Output the (x, y) coordinate of the center of the cell containing the given text.  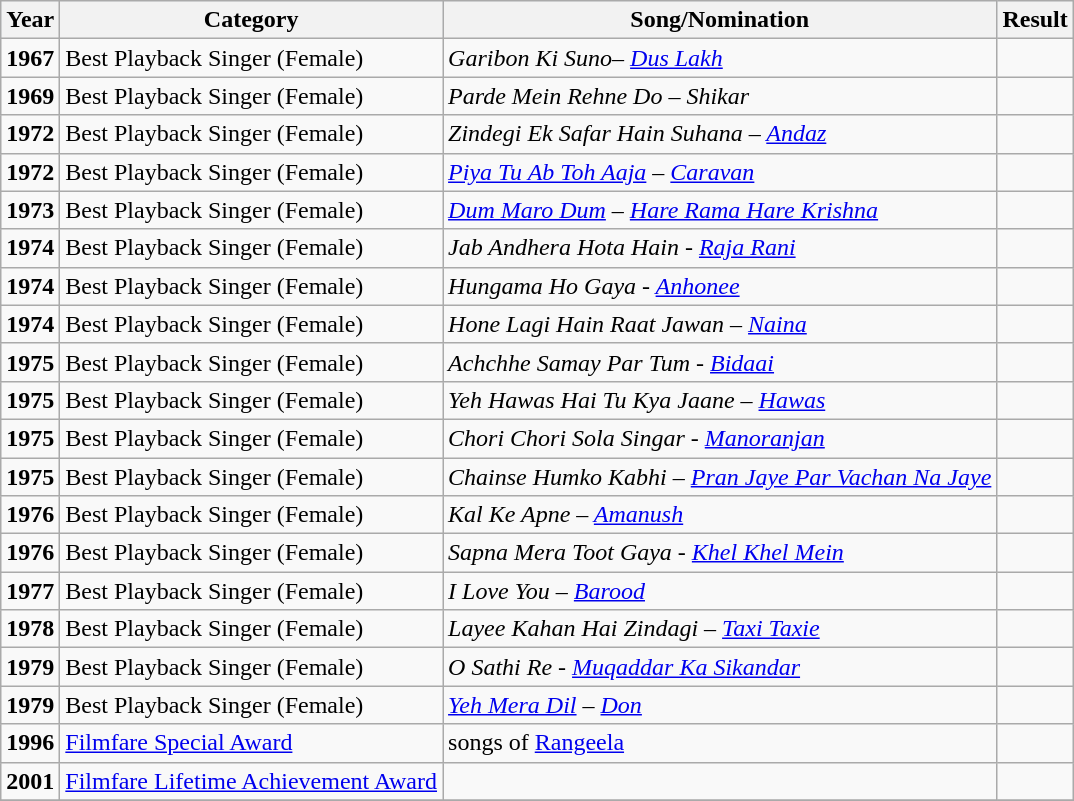
Achchhe Samay Par Tum - Bidaai (720, 362)
Dum Maro Dum – Hare Rama Hare Krishna (720, 210)
O Sathi Re - Muqaddar Ka Sikandar (720, 667)
1978 (30, 629)
Filmfare Special Award (252, 743)
I Love You – Barood (720, 591)
Year (30, 20)
Hone Lagi Hain Raat Jawan – Naina (720, 324)
Kal Ke Apne – Amanush (720, 515)
Yeh Hawas Hai Tu Kya Jaane – Hawas (720, 400)
Chori Chori Sola Singar - Manoranjan (720, 438)
Category (252, 20)
1977 (30, 591)
1967 (30, 58)
2001 (30, 781)
Parde Mein Rehne Do – Shikar (720, 96)
Song/Nomination (720, 20)
Filmfare Lifetime Achievement Award (252, 781)
1996 (30, 743)
Garibon Ki Suno– Dus Lakh (720, 58)
Piya Tu Ab Toh Aaja – Caravan (720, 172)
1969 (30, 96)
1973 (30, 210)
songs of Rangeela (720, 743)
Jab Andhera Hota Hain - Raja Rani (720, 248)
Result (1035, 20)
Hungama Ho Gaya - Anhonee (720, 286)
Layee Kahan Hai Zindagi – Taxi Taxie (720, 629)
Yeh Mera Dil – Don (720, 705)
Sapna Mera Toot Gaya - Khel Khel Mein (720, 553)
Chainse Humko Kabhi – Pran Jaye Par Vachan Na Jaye (720, 477)
Zindegi Ek Safar Hain Suhana – Andaz (720, 134)
